Return (X, Y) of the center of cell containing provided text 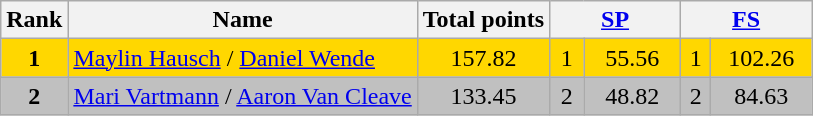
Mari Vartmann / Aaron Van Cleave (242, 96)
84.63 (762, 96)
FS (746, 20)
48.82 (632, 96)
Rank (34, 20)
55.56 (632, 58)
157.82 (483, 58)
SP (616, 20)
133.45 (483, 96)
Name (242, 20)
Maylin Hausch / Daniel Wende (242, 58)
102.26 (762, 58)
Total points (483, 20)
